Scan for the cell matching the given text and deliver its [x, y] coordinate at center. 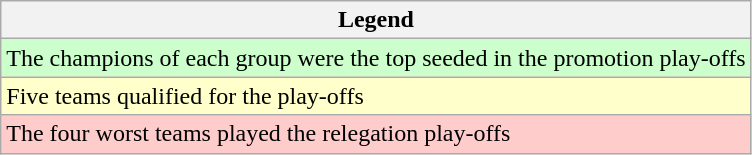
Legend [376, 20]
Five teams qualified for the play-offs [376, 96]
The four worst teams played the relegation play-offs [376, 134]
The champions of each group were the top seeded in the promotion play-offs [376, 58]
